Return [X, Y] of the center of cell containing provided text 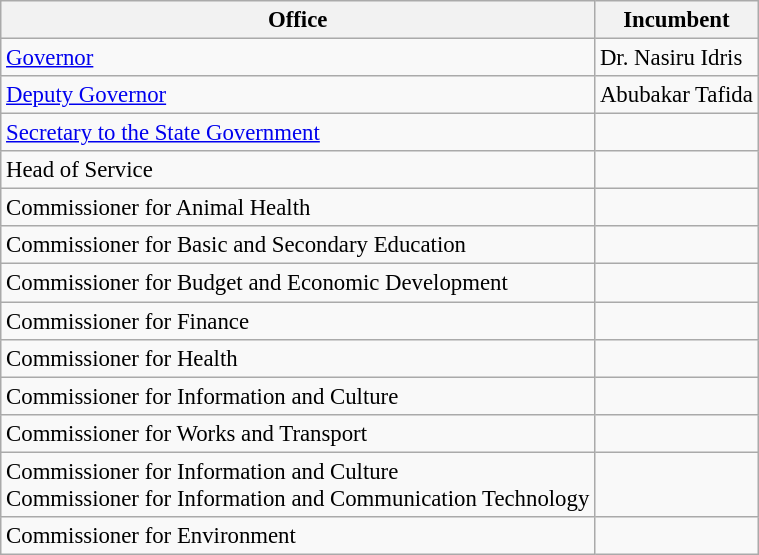
Office [298, 20]
Deputy Governor [298, 95]
Abubakar Tafida [677, 95]
Head of Service [298, 170]
Commissioner for Environment [298, 536]
Commissioner for Information and CultureCommissioner for Information and Communication Technology [298, 484]
Governor [298, 58]
Commissioner for Health [298, 358]
Commissioner for Budget and Economic Development [298, 283]
Commissioner for Finance [298, 321]
Commissioner for Works and Transport [298, 433]
Commissioner for Information and Culture [298, 396]
Secretary to the State Government [298, 133]
Dr. Nasiru Idris [677, 58]
Commissioner for Animal Health [298, 208]
Commissioner for Basic and Secondary Education [298, 245]
Incumbent [677, 20]
